Locate the cell with the specified text and output its [x, y] center coordinate. 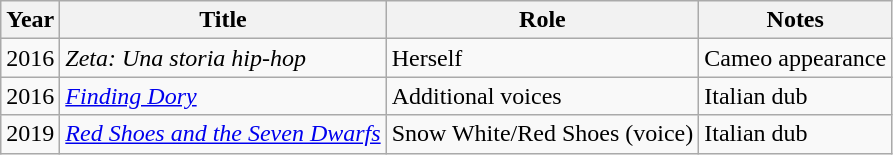
Notes [796, 20]
Snow White/Red Shoes (voice) [542, 134]
2019 [30, 134]
Herself [542, 58]
Zeta: Una storia hip-hop [223, 58]
Year [30, 20]
Additional voices [542, 96]
Red Shoes and the Seven Dwarfs [223, 134]
Role [542, 20]
Finding Dory [223, 96]
Title [223, 20]
Cameo appearance [796, 58]
